Output the [x, y] coordinate of the center of the cell containing the given text.  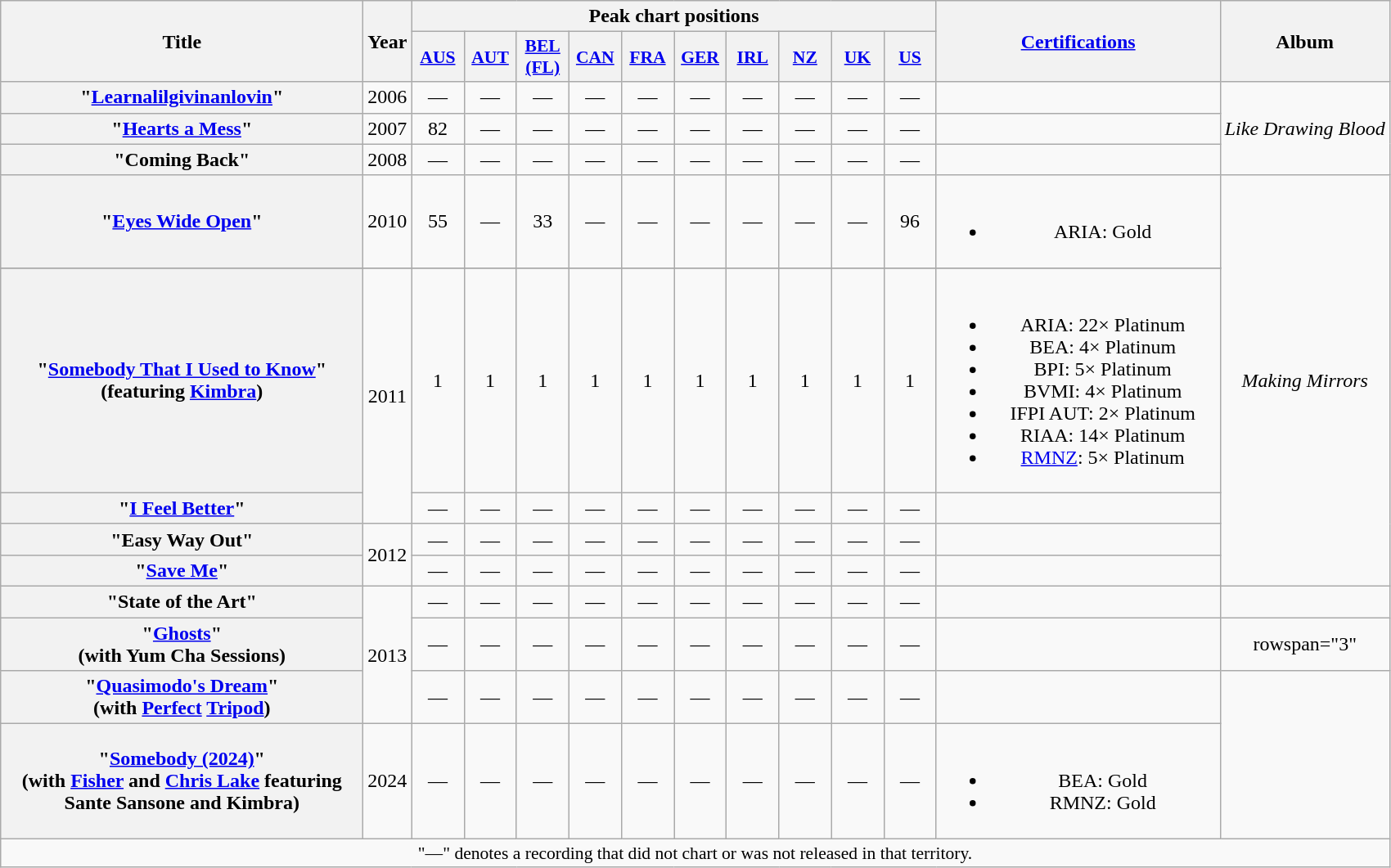
FRA [647, 57]
2010 [388, 221]
2013 [388, 654]
2007 [388, 128]
"I Feel Better" [182, 508]
Album [1304, 41]
CAN [595, 57]
"Hearts a Mess" [182, 128]
2008 [388, 160]
rowspan="3" [1304, 643]
ARIA: 22× PlatinumBEA: 4× PlatinumBPI: 5× PlatinumBVMI: 4× PlatinumIFPI AUT: 2× PlatinumRIAA: 14× PlatinumRMNZ: 5× Platinum [1078, 380]
2011 [388, 396]
ARIA: Gold [1078, 221]
2012 [388, 555]
"Learnalilgivinanlovin" [182, 97]
AUT [490, 57]
Making Mirrors [1304, 380]
"—" denotes a recording that did not chart or was not released in that territory. [695, 853]
"State of the Art" [182, 601]
GER [700, 57]
"Somebody That I Used to Know"(featuring Kimbra) [182, 380]
82 [438, 128]
Peak chart positions [674, 16]
Year [388, 41]
"Eyes Wide Open" [182, 221]
US [910, 57]
"Coming Back" [182, 160]
55 [438, 221]
UK [858, 57]
IRL [753, 57]
Like Drawing Blood [1304, 128]
33 [542, 221]
"Save Me" [182, 570]
"Easy Way Out" [182, 539]
96 [910, 221]
2006 [388, 97]
BEA: GoldRMNZ: Gold [1078, 781]
"Somebody (2024)"(with Fisher and Chris Lake featuring Sante Sansone and Kimbra) [182, 781]
Title [182, 41]
"Ghosts"(with Yum Cha Sessions) [182, 643]
BEL(FL) [542, 57]
NZ [805, 57]
2024 [388, 781]
Certifications [1078, 41]
AUS [438, 57]
"Quasimodo's Dream"(with Perfect Tripod) [182, 697]
